From the cell containing the given text, extract its center point as [x, y] coordinate. 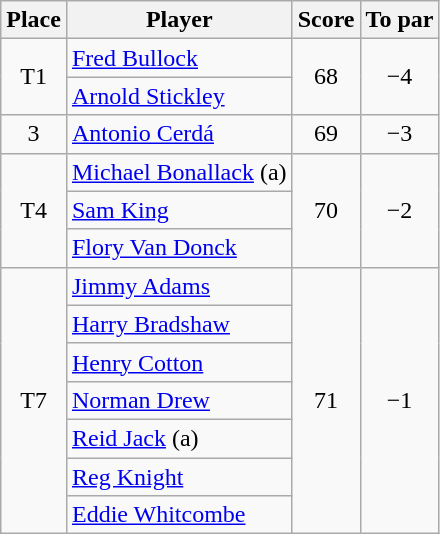
69 [326, 134]
70 [326, 210]
Player [179, 20]
Score [326, 20]
T4 [34, 210]
T1 [34, 77]
71 [326, 400]
Antonio Cerdá [179, 134]
Jimmy Adams [179, 286]
Reid Jack (a) [179, 438]
T7 [34, 400]
Sam King [179, 210]
To par [400, 20]
−4 [400, 77]
Norman Drew [179, 400]
−2 [400, 210]
68 [326, 77]
Reg Knight [179, 477]
Henry Cotton [179, 362]
Flory Van Donck [179, 248]
3 [34, 134]
Place [34, 20]
−3 [400, 134]
Arnold Stickley [179, 96]
−1 [400, 400]
Eddie Whitcombe [179, 515]
Michael Bonallack (a) [179, 172]
Fred Bullock [179, 58]
Harry Bradshaw [179, 324]
